Identify which cell holds the provided text, then report its [X, Y] central coordinate. 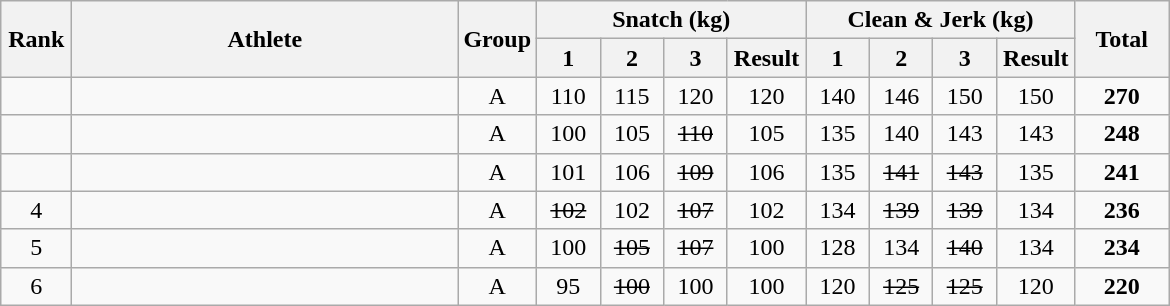
141 [901, 172]
220 [1122, 286]
Athlete [265, 39]
Total [1122, 39]
146 [901, 96]
115 [632, 96]
241 [1122, 172]
236 [1122, 210]
Clean & Jerk (kg) [940, 20]
Group [498, 39]
Rank [36, 39]
6 [36, 286]
128 [838, 248]
109 [696, 172]
101 [569, 172]
Snatch (kg) [672, 20]
5 [36, 248]
4 [36, 210]
95 [569, 286]
234 [1122, 248]
270 [1122, 96]
248 [1122, 134]
